Provide the (X, Y) coordinate of the cell's center where the given text is located.  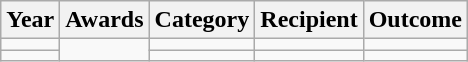
Awards (104, 20)
Recipient (309, 20)
Year (30, 20)
Category (202, 20)
Outcome (415, 20)
